Return the [x, y] coordinate for the center point of the cell that contains the specified text.  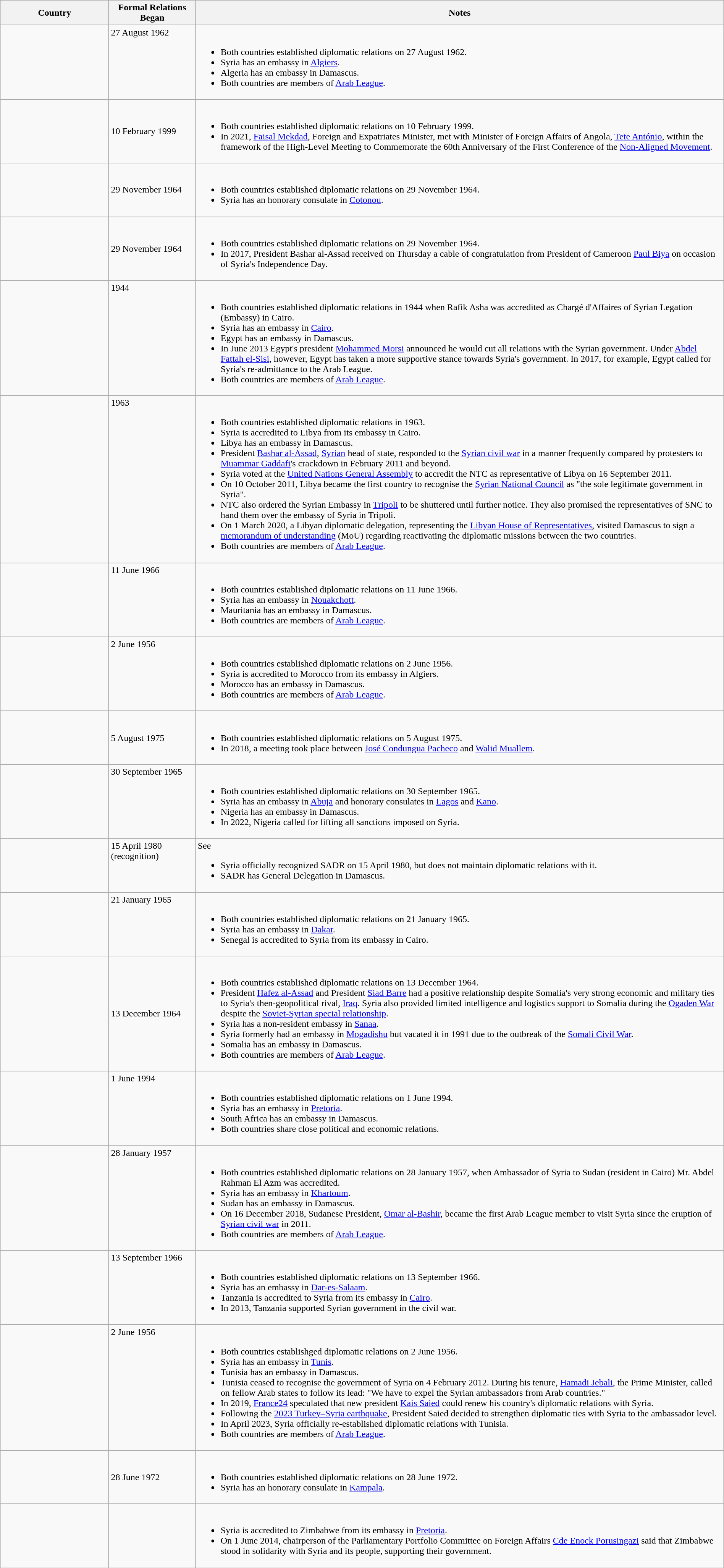
Notes [460, 13]
Both countries established diplomatic relations on 5 August 1975.In 2018, a meeting took place between José Condungua Pacheco and Walid Muallem. [460, 738]
11 June 1966 [152, 600]
Formal Relations Began [152, 13]
5 August 1975 [152, 738]
28 January 1957 [152, 1198]
1 June 1994 [152, 1108]
21 January 1965 [152, 924]
15 April 1980 (recognition) [152, 865]
10 February 1999 [152, 131]
27 August 1962 [152, 62]
28 June 1972 [152, 1477]
Both countries established diplomatic relations on 29 November 1964.Syria has an honorary consulate in Cotonou. [460, 190]
1963 [152, 479]
30 September 1965 [152, 801]
Country [55, 13]
Both countries established diplomatic relations on 28 June 1972.Syria has an honorary consulate in Kampala. [460, 1477]
13 December 1964 [152, 1014]
1944 [152, 338]
13 September 1966 [152, 1288]
See Syria officially recognized SADR on 15 April 1980, but does not maintain diplomatic relations with it.SADR has General Delegation in Damascus. [460, 865]
